Search for the cell housing the specified text and yield its (x, y) center coordinate. 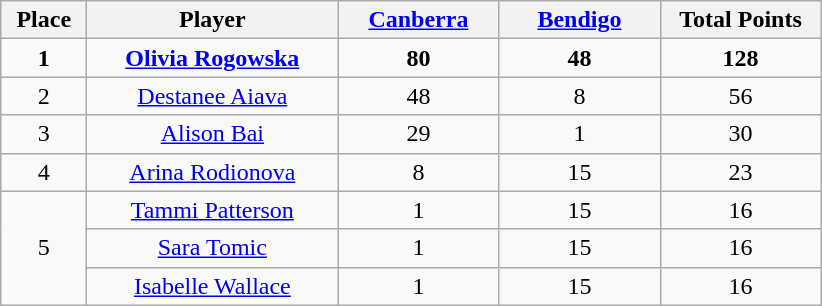
128 (740, 58)
Sara Tomic (212, 248)
Canberra (418, 20)
Arina Rodionova (212, 172)
Alison Bai (212, 134)
Bendigo (580, 20)
80 (418, 58)
30 (740, 134)
3 (44, 134)
56 (740, 96)
Total Points (740, 20)
5 (44, 248)
29 (418, 134)
Isabelle Wallace (212, 286)
Tammi Patterson (212, 210)
Destanee Aiava (212, 96)
4 (44, 172)
2 (44, 96)
23 (740, 172)
Place (44, 20)
Olivia Rogowska (212, 58)
Player (212, 20)
